Pinpoint the cell where the given text exists, returning its (X, Y) midpoint coordinate. 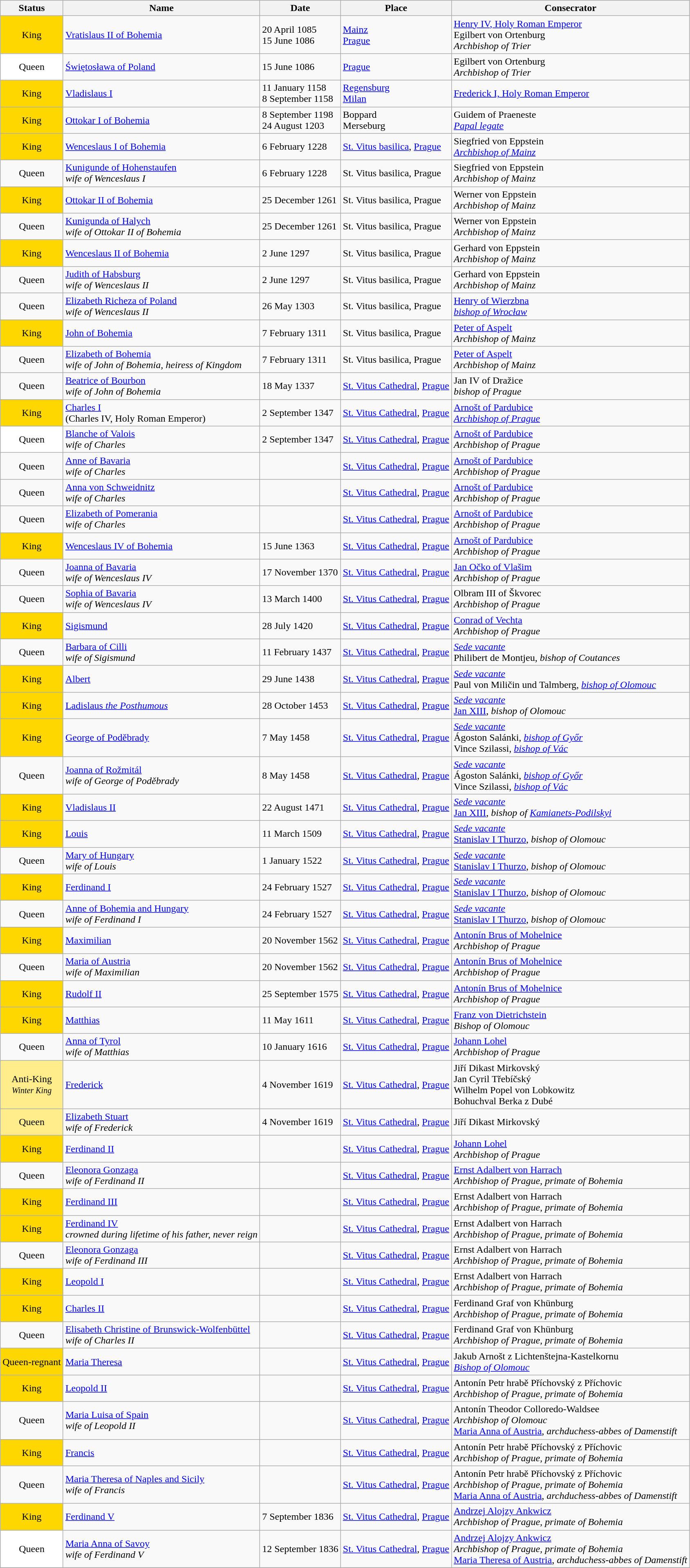
Frederick I, Holy Roman Emperor (570, 93)
Joanna of Rožmitálwife of George of Poděbrady (161, 775)
Maria Luisa of Spainwife of Leopold II (161, 1420)
Matthias (161, 1020)
Anna von Schweidnitzwife of Charles (161, 492)
Antonín Theodor Colloredo-WaldseeArchbishop of OlomoucMaria Anna of Austria, archduchess-abbes of Damenstift (570, 1420)
Leopold II (161, 1388)
Vladislaus II (161, 807)
Vratislaus II of Bohemia (161, 35)
10 January 1616 (300, 1047)
Consecrator (570, 8)
Ferdinand II (161, 1148)
7 September 1836 (300, 1516)
Wenceslaus I of Bohemia (161, 146)
Antonín Petr hrabě Příchovský z PříchovicArchbishop of Prague, primate of BohemiaMaria Anna of Austria, archduchess-abbes of Damenstift (570, 1485)
Sophia of Bavariawife of Wenceslaus IV (161, 599)
Charles I(Charles IV, Holy Roman Emperor) (161, 413)
Leopold I (161, 1282)
Eleonora Gonzagawife of Ferdinand III (161, 1256)
Świętosława of Poland (161, 67)
Anna of Tyrolwife of Matthias (161, 1047)
Ottokar II of Bohemia (161, 200)
Ferdinand V (161, 1516)
Maria Theresa (161, 1362)
Charles II (161, 1309)
28 July 1420 (300, 626)
Francis (161, 1453)
Ottokar I of Bohemia (161, 120)
8 September 119824 August 1203 (300, 120)
Elizabeth Richeza of Polandwife of Wenceslaus II (161, 306)
Place (396, 8)
John of Bohemia (161, 333)
Sede vacantePhilibert de Montjeu, bishop of Coutances (570, 652)
Sigismund (161, 626)
Ladislaus the Posthumous (161, 705)
15 June 1363 (300, 546)
Elizabeth of Pomeraniawife of Charles (161, 519)
Name (161, 8)
18 May 1337 (300, 386)
Maria Theresa of Naples and Sicilywife of Francis (161, 1485)
Albert (161, 679)
Wenceslaus IV of Bohemia (161, 546)
Anne of Bohemia and Hungarywife of Ferdinand I (161, 914)
25 September 1575 (300, 994)
Kunigunde of Hohenstaufenwife of Wenceslaus I (161, 173)
11 March 1509 (300, 834)
Elisabeth Christine of Brunswick-Wolfenbüttelwife of Charles II (161, 1335)
29 June 1438 (300, 679)
Andrzej Alojzy AnkwiczArchbishop of Prague, primate of BohemiaMaria Theresa of Austria, archduchess-abbes of Damenstift (570, 1549)
Kunigunda of Halychwife of Ottokar II of Bohemia (161, 227)
Jiří Dikast Mirkovský (570, 1122)
28 October 1453 (300, 705)
22 August 1471 (300, 807)
26 May 1303 (300, 306)
Jiří Dikast MirkovskýJan Cyril TřebíčskýWilhelm Popel von LobkowitzBohuchval Berka z Dubé (570, 1085)
Queen-regnant (32, 1362)
Maria of Austriawife of Maximilian (161, 967)
Vladislaus I (161, 93)
Anne of Bavariawife of Charles (161, 466)
Franz von DietrichsteinBishop of Olomouc (570, 1020)
8 May 1458 (300, 775)
George of Poděbrady (161, 737)
Judith of Habsburgwife of Wenceslaus II (161, 280)
Status (32, 8)
Henry IV, Holy Roman EmperorEgilbert von OrtenburgArchbishop of Trier (570, 35)
Blanche of Valoiswife of Charles (161, 439)
17 November 1370 (300, 573)
11 May 1611 (300, 1020)
Louis (161, 834)
Date (300, 8)
Ferdinand III (161, 1202)
Sede vacanteJan XIII, bishop of Kamianets-Podilskyi (570, 807)
1 January 1522 (300, 860)
15 June 1086 (300, 67)
Maximilian (161, 941)
11 January 11588 September 1158 (300, 93)
Jan IV of Dražicebishop of Prague (570, 386)
20 April 108515 June 1086 (300, 35)
Egilbert von OrtenburgArchbishop of Trier (570, 67)
Rudolf II (161, 994)
BoppardMerseburg (396, 120)
Anti-KingWinter King (32, 1085)
Elizabeth of Bohemiawife of John of Bohemia, heiress of Kingdom (161, 360)
11 February 1437 (300, 652)
Sede vacantePaul von Miličin und Talmberg, bishop of Olomouc (570, 679)
Eleonora Gonzagawife of Ferdinand II (161, 1175)
Ferdinand I (161, 887)
Barbara of Cilliwife of Sigismund (161, 652)
Maria Anna of Savoywife of Ferdinand V (161, 1549)
Henry of Wierzbnabishop of Wrocław (570, 306)
Elizabeth Stuartwife of Frederick (161, 1122)
Frederick (161, 1085)
12 September 1836 (300, 1549)
Andrzej Alojzy AnkwiczArchbishop of Prague, primate of Bohemia (570, 1516)
7 May 1458 (300, 737)
Sede vacanteJan XIII, bishop of Olomouc (570, 705)
Mary of Hungarywife of Louis (161, 860)
Guidem of PraenestePapal legate (570, 120)
Jakub Arnošt z Lichtenštejna-KastelkornuBishop of Olomouc (570, 1362)
Jan Očko of VlašimArchbishop of Prague (570, 573)
RegensburgMilan (396, 93)
Conrad of VechtaArchbishop of Prague (570, 626)
13 March 1400 (300, 599)
Wenceslaus II of Bohemia (161, 253)
Olbram III of ŠkvorecArchbishop of Prague (570, 599)
Joanna of Bavariawife of Wenceslaus IV (161, 573)
Ferdinand IVcrowned during lifetime of his father, never reign (161, 1229)
MainzPrague (396, 35)
Beatrice of Bourbonwife of John of Bohemia (161, 386)
Prague (396, 67)
